Provide the [x, y] coordinate of the cell's center where the given text is located.  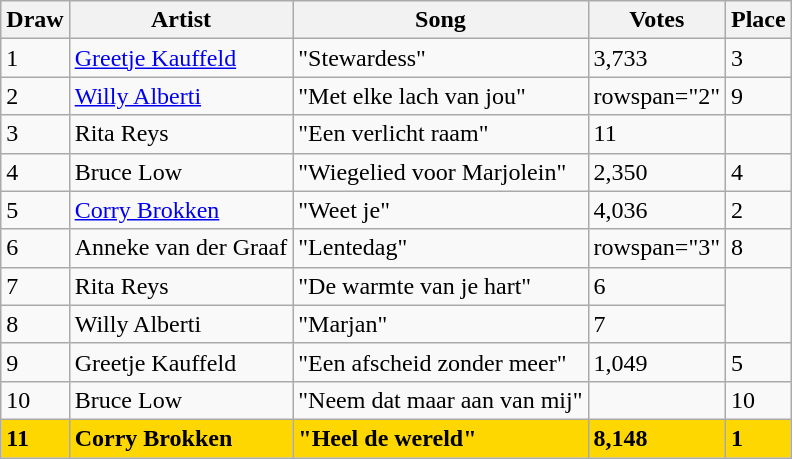
"Een afscheid zonder meer" [440, 362]
rowspan="3" [657, 248]
Anneke van der Graaf [181, 248]
"Heel de wereld" [440, 438]
Song [440, 20]
"Neem dat maar aan van mij" [440, 400]
"Wiegelied voor Marjolein" [440, 172]
Votes [657, 20]
Place [759, 20]
"Marjan" [440, 324]
"Een verlicht raam" [440, 134]
rowspan="2" [657, 96]
"Lentedag" [440, 248]
"Met elke lach van jou" [440, 96]
4,036 [657, 210]
"De warmte van je hart" [440, 286]
3,733 [657, 58]
Artist [181, 20]
2,350 [657, 172]
"Stewardess" [440, 58]
"Weet je" [440, 210]
Draw [35, 20]
8,148 [657, 438]
1,049 [657, 362]
